Search for the cell housing the specified text and yield its (X, Y) center coordinate. 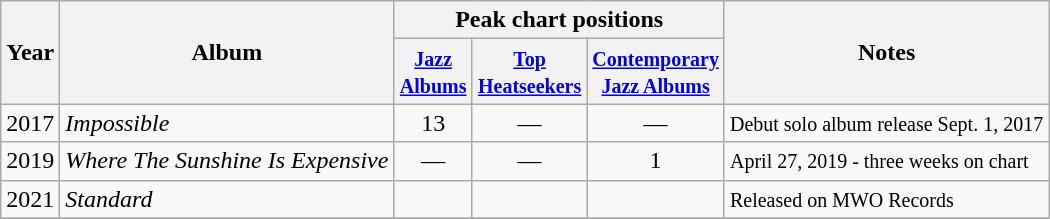
Where The Sunshine Is Expensive (227, 161)
April 27, 2019 - three weeks on chart (886, 161)
Standard (227, 199)
Debut solo album release Sept. 1, 2017 (886, 123)
Album (227, 52)
Top Heatseekers (529, 72)
Peak chart positions (560, 20)
2021 (30, 199)
Released on MWO Records (886, 199)
1 (656, 161)
Notes (886, 52)
Contemporary Jazz Albums (656, 72)
2019 (30, 161)
Year (30, 52)
13 (434, 123)
Jazz Albums (434, 72)
2017 (30, 123)
Impossible (227, 123)
